For the text-containing cell, return its midpoint in (x, y) coordinate format. 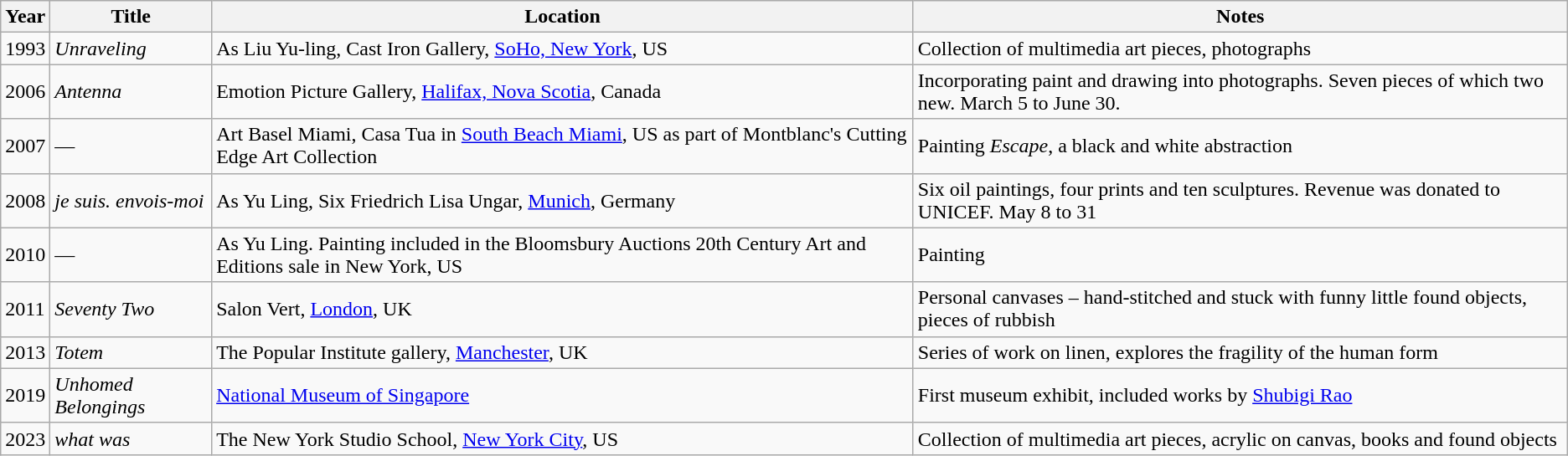
Painting (1240, 254)
2008 (25, 201)
Emotion Picture Gallery, Halifax, Nova Scotia, Canada (563, 92)
National Museum of Singapore (563, 395)
Personal canvases – hand-stitched and stuck with funny little found objects, pieces of rubbish (1240, 310)
Collection of multimedia art pieces, photographs (1240, 49)
As Liu Yu-ling, Cast Iron Gallery, SoHo, New York, US (563, 49)
The New York Studio School, New York City, US (563, 438)
2006 (25, 92)
Antenna (131, 92)
The Popular Institute gallery, Manchester, UK (563, 352)
Title (131, 17)
Unhomed Belongings (131, 395)
2007 (25, 146)
2023 (25, 438)
Notes (1240, 17)
Year (25, 17)
je suis. envois-moi (131, 201)
what was (131, 438)
Salon Vert, London, UK (563, 310)
Seventy Two (131, 310)
As Yu Ling. Painting included in the Bloomsbury Auctions 20th Century Art and Editions sale in New York, US (563, 254)
2010 (25, 254)
Art Basel Miami, Casa Tua in South Beach Miami, US as part of Montblanc's Cutting Edge Art Collection (563, 146)
Six oil paintings, four prints and ten sculptures. Revenue was donated to UNICEF. May 8 to 31 (1240, 201)
2019 (25, 395)
Collection of multimedia art pieces, acrylic on canvas, books and found objects (1240, 438)
1993 (25, 49)
Totem (131, 352)
2011 (25, 310)
Location (563, 17)
Painting Escape, a black and white abstraction (1240, 146)
2013 (25, 352)
As Yu Ling, Six Friedrich Lisa Ungar, Munich, Germany (563, 201)
Incorporating paint and drawing into photographs. Seven pieces of which two new. March 5 to June 30. (1240, 92)
Unraveling (131, 49)
Series of work on linen, explores the fragility of the human form (1240, 352)
First museum exhibit, included works by Shubigi Rao (1240, 395)
